Output the (x, y) coordinate of the center of the cell containing the given text.  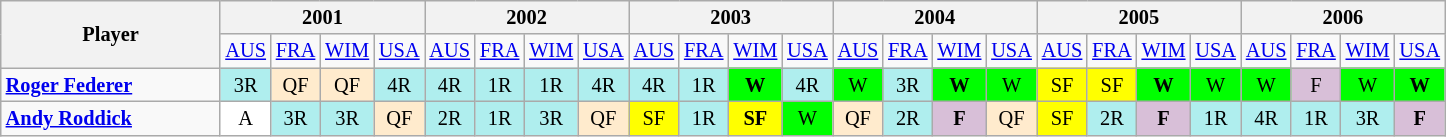
2002 (526, 17)
2001 (322, 17)
2004 (935, 17)
Player (111, 34)
2005 (1139, 17)
2006 (1343, 17)
Roger Federer (111, 85)
A (245, 118)
2003 (731, 17)
Andy Roddick (111, 118)
